Locate the cell with the specified text and output its (X, Y) center coordinate. 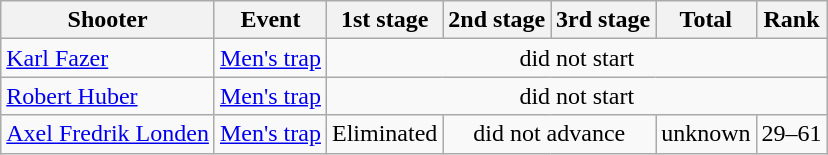
did not advance (550, 134)
Rank (792, 20)
2nd stage (497, 20)
3rd stage (604, 20)
29–61 (792, 134)
Event (270, 20)
Robert Huber (108, 96)
unknown (706, 134)
Eliminated (384, 134)
1st stage (384, 20)
Shooter (108, 20)
Axel Fredrik Londen (108, 134)
Total (706, 20)
Karl Fazer (108, 58)
